Determine the (X, Y) coordinate at the center of the cell enclosing the given text.  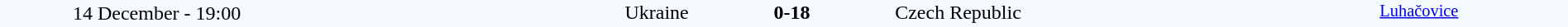
Luhačovice (1419, 13)
0-18 (791, 12)
Czech Republic (1082, 12)
Ukraine (501, 12)
14 December - 19:00 (157, 13)
